Determine the (x, y) coordinate at the center of the cell enclosing the given text.  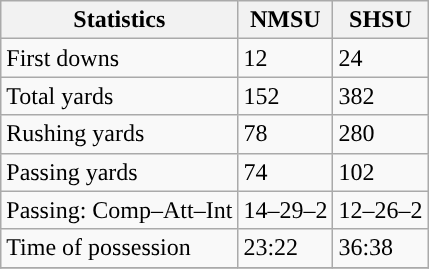
152 (286, 96)
74 (286, 172)
36:38 (380, 248)
280 (380, 134)
14–29–2 (286, 210)
24 (380, 58)
Passing yards (120, 172)
SHSU (380, 20)
Statistics (120, 20)
23:22 (286, 248)
78 (286, 134)
12–26–2 (380, 210)
First downs (120, 58)
Rushing yards (120, 134)
12 (286, 58)
Time of possession (120, 248)
Passing: Comp–Att–Int (120, 210)
Total yards (120, 96)
NMSU (286, 20)
102 (380, 172)
382 (380, 96)
